Locate the cell with the specified text and output its [X, Y] center coordinate. 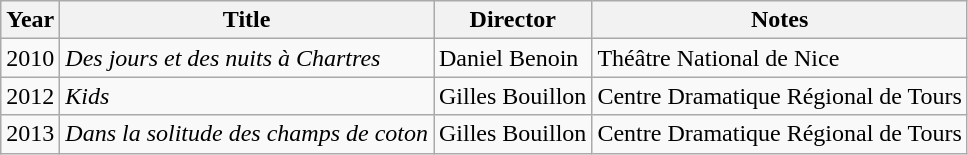
2010 [30, 58]
Title [247, 20]
Des jours et des nuits à Chartres [247, 58]
Director [513, 20]
Year [30, 20]
Kids [247, 96]
2013 [30, 134]
Daniel Benoin [513, 58]
Notes [780, 20]
Théâtre National de Nice [780, 58]
2012 [30, 96]
Dans la solitude des champs de coton [247, 134]
